Extract the (x, y) coordinate from the center of the cell holding the provided text.  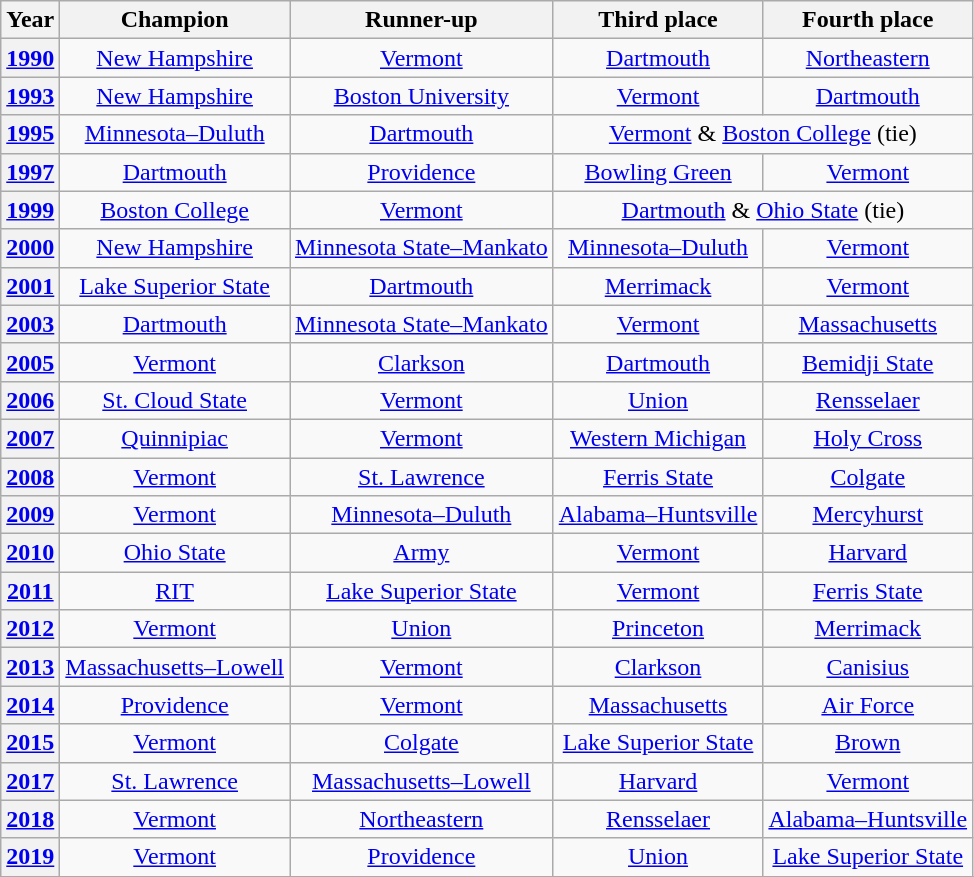
Brown (868, 743)
RIT (175, 591)
2019 (30, 857)
2003 (30, 324)
2000 (30, 248)
2009 (30, 515)
2012 (30, 629)
Mercyhurst (868, 515)
2013 (30, 667)
2007 (30, 438)
Air Force (868, 705)
2017 (30, 781)
St. Cloud State (175, 400)
1997 (30, 172)
Bowling Green (658, 172)
Princeton (658, 629)
2018 (30, 819)
Year (30, 20)
Canisius (868, 667)
Boston University (422, 96)
Vermont & Boston College (tie) (762, 134)
2006 (30, 400)
Third place (658, 20)
Holy Cross (868, 438)
Runner-up (422, 20)
Quinnipiac (175, 438)
2001 (30, 286)
Dartmouth & Ohio State (tie) (762, 210)
2008 (30, 477)
Fourth place (868, 20)
1993 (30, 96)
1990 (30, 58)
1999 (30, 210)
2005 (30, 362)
Boston College (175, 210)
2010 (30, 553)
2011 (30, 591)
Western Michigan (658, 438)
Bemidji State (868, 362)
2014 (30, 705)
Champion (175, 20)
2015 (30, 743)
1995 (30, 134)
Army (422, 553)
Ohio State (175, 553)
